Pinpoint the cell where the given text exists, returning its (X, Y) midpoint coordinate. 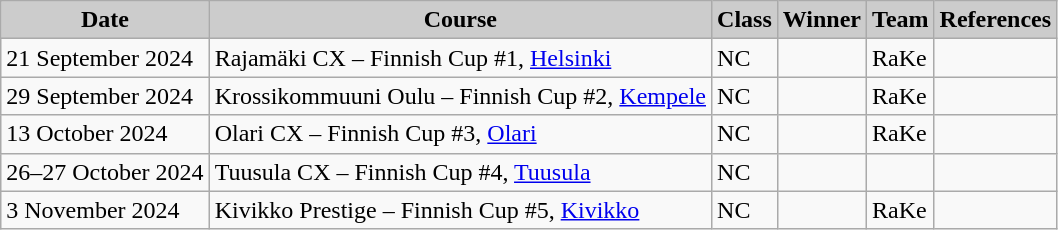
13 October 2024 (105, 134)
Tuusula CX – Finnish Cup #4, Tuusula (460, 172)
Rajamäki CX – Finnish Cup #1, Helsinki (460, 58)
Class (745, 20)
References (996, 20)
Olari CX – Finnish Cup #3, Olari (460, 134)
29 September 2024 (105, 96)
Krossikommuuni Oulu – Finnish Cup #2, Kempele (460, 96)
21 September 2024 (105, 58)
3 November 2024 (105, 210)
Winner (822, 20)
Team (901, 20)
26–27 October 2024 (105, 172)
Date (105, 20)
Course (460, 20)
Kivikko Prestige – Finnish Cup #5, Kivikko (460, 210)
